Pinpoint the cell where the given text exists, returning its [x, y] midpoint coordinate. 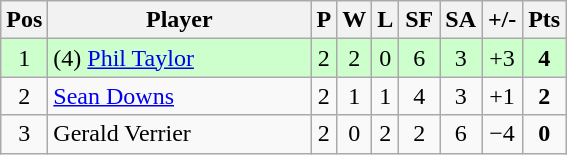
+3 [502, 58]
Player [180, 20]
SF [420, 20]
L [386, 20]
+/- [502, 20]
Gerald Verrier [180, 134]
(4) Phil Taylor [180, 58]
Pos [24, 20]
W [354, 20]
Pts [544, 20]
Sean Downs [180, 96]
SA [461, 20]
+1 [502, 96]
P [324, 20]
−4 [502, 134]
